Provide the [X, Y] coordinate of the cell's center where the given text is located.  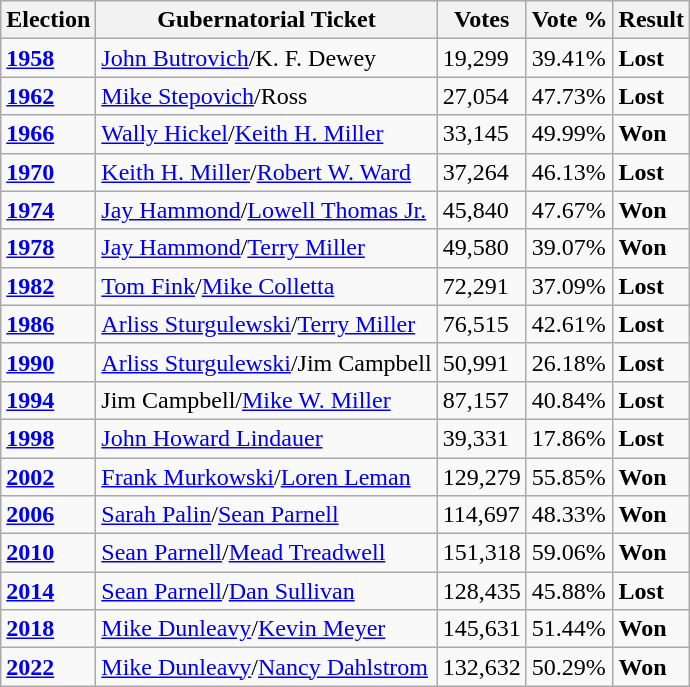
151,318 [482, 553]
2006 [48, 515]
129,279 [482, 477]
1966 [48, 134]
87,157 [482, 400]
37,264 [482, 172]
50,991 [482, 362]
2002 [48, 477]
39.41% [570, 58]
Mike Dunleavy/Kevin Meyer [266, 629]
51.44% [570, 629]
Mike Dunleavy/Nancy Dahlstrom [266, 667]
Tom Fink/Mike Colletta [266, 286]
128,435 [482, 591]
76,515 [482, 324]
Sean Parnell/Dan Sullivan [266, 591]
114,697 [482, 515]
John Butrovich/K. F. Dewey [266, 58]
48.33% [570, 515]
1998 [48, 438]
1962 [48, 96]
27,054 [482, 96]
Result [651, 20]
72,291 [482, 286]
55.85% [570, 477]
2018 [48, 629]
50.29% [570, 667]
Jay Hammond/Terry Miller [266, 248]
Arliss Sturgulewski/Jim Campbell [266, 362]
1974 [48, 210]
2014 [48, 591]
1970 [48, 172]
Votes [482, 20]
1958 [48, 58]
33,145 [482, 134]
132,632 [482, 667]
42.61% [570, 324]
1982 [48, 286]
49.99% [570, 134]
45.88% [570, 591]
40.84% [570, 400]
1990 [48, 362]
Jay Hammond/Lowell Thomas Jr. [266, 210]
17.86% [570, 438]
Sarah Palin/Sean Parnell [266, 515]
Vote % [570, 20]
2010 [48, 553]
Wally Hickel/Keith H. Miller [266, 134]
Gubernatorial Ticket [266, 20]
Mike Stepovich/Ross [266, 96]
37.09% [570, 286]
John Howard Lindauer [266, 438]
Election [48, 20]
1994 [48, 400]
45,840 [482, 210]
47.73% [570, 96]
1986 [48, 324]
49,580 [482, 248]
39.07% [570, 248]
1978 [48, 248]
Jim Campbell/Mike W. Miller [266, 400]
39,331 [482, 438]
2022 [48, 667]
Sean Parnell/Mead Treadwell [266, 553]
47.67% [570, 210]
26.18% [570, 362]
Frank Murkowski/Loren Leman [266, 477]
145,631 [482, 629]
19,299 [482, 58]
46.13% [570, 172]
59.06% [570, 553]
Keith H. Miller/Robert W. Ward [266, 172]
Arliss Sturgulewski/Terry Miller [266, 324]
